Provide the (x, y) coordinate of the cell's center where the given text is located.  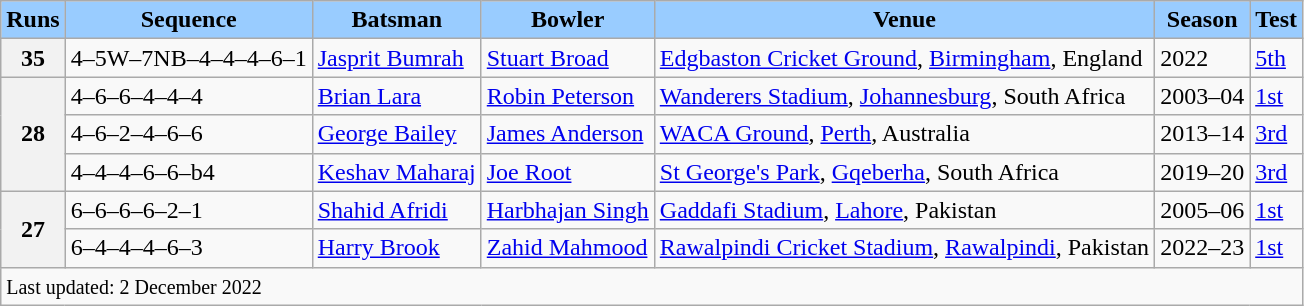
Jasprit Bumrah (396, 58)
Venue (904, 20)
35 (33, 58)
Bowler (568, 20)
Test (1276, 20)
Zahid Mahmood (568, 248)
Wanderers Stadium, Johannesburg, South Africa (904, 96)
James Anderson (568, 134)
Harbhajan Singh (568, 210)
Batsman (396, 20)
4–4–4–6–6–b4 (188, 172)
6–6–6–6–2–1 (188, 210)
Harry Brook (396, 248)
4–5W–7NB–4–4–4–6–1 (188, 58)
27 (33, 229)
WACA Ground, Perth, Australia (904, 134)
St George's Park, Gqeberha, South Africa (904, 172)
5th (1276, 58)
2003–04 (1202, 96)
Rawalpindi Cricket Stadium, Rawalpindi, Pakistan (904, 248)
Brian Lara (396, 96)
6–4–4–4–6–3 (188, 248)
Edgbaston Cricket Ground, Birmingham, England (904, 58)
Last updated: 2 December 2022 (652, 286)
Sequence (188, 20)
4–6–2–4–6–6 (188, 134)
2013–14 (1202, 134)
4–6–6–4–4–4 (188, 96)
2019–20 (1202, 172)
28 (33, 134)
2022 (1202, 58)
George Bailey (396, 134)
Joe Root (568, 172)
Shahid Afridi (396, 210)
Season (1202, 20)
2022–23 (1202, 248)
Gaddafi Stadium, Lahore, Pakistan (904, 210)
Robin Peterson (568, 96)
2005–06 (1202, 210)
Keshav Maharaj (396, 172)
Runs (33, 20)
Stuart Broad (568, 58)
